Detect which cell encompasses the target text, then output its (X, Y) center coordinate. 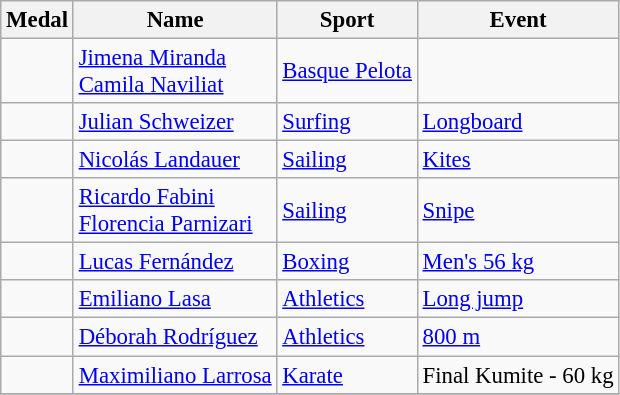
Karate (347, 375)
Jimena MirandaCamila Naviliat (175, 72)
Déborah Rodríguez (175, 337)
Event (518, 20)
Medal (38, 20)
Name (175, 20)
Boxing (347, 262)
Lucas Fernández (175, 262)
Kites (518, 160)
Emiliano Lasa (175, 299)
Surfing (347, 122)
Ricardo FabiniFlorencia Parnizari (175, 210)
Basque Pelota (347, 72)
Snipe (518, 210)
Long jump (518, 299)
Final Kumite - 60 kg (518, 375)
Julian Schweizer (175, 122)
Nicolás Landauer (175, 160)
800 m (518, 337)
Sport (347, 20)
Longboard (518, 122)
Men's 56 kg (518, 262)
Maximiliano Larrosa (175, 375)
